Provide the [x, y] coordinate of the cell's center where the given text is located.  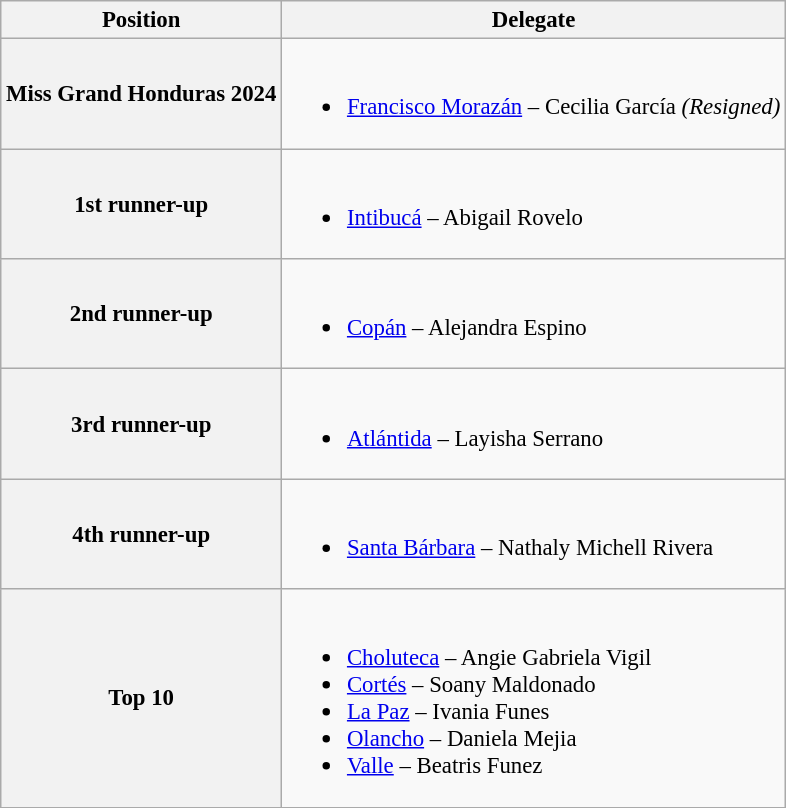
Copán – Alejandra Espino [534, 314]
Delegate [534, 20]
Position [142, 20]
Miss Grand Honduras 2024 [142, 94]
1st runner-up [142, 204]
Atlántida – Layisha Serrano [534, 424]
Francisco Morazán – Cecilia García (Resigned) [534, 94]
Top 10 [142, 698]
2nd runner-up [142, 314]
Santa Bárbara – Nathaly Michell Rivera [534, 534]
Choluteca – Angie Gabriela VigilCortés – Soany MaldonadoLa Paz – Ivania FunesOlancho – Daniela MejiaValle – Beatris Funez [534, 698]
3rd runner-up [142, 424]
Intibucá – Abigail Rovelo [534, 204]
4th runner-up [142, 534]
